Capture the cell that displays the provided text and extract its [X, Y] central coordinate. 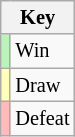
Defeat [42, 118]
Draw [42, 85]
Key [38, 17]
Win [42, 51]
